Detect which cell encompasses the target text, then output its [x, y] center coordinate. 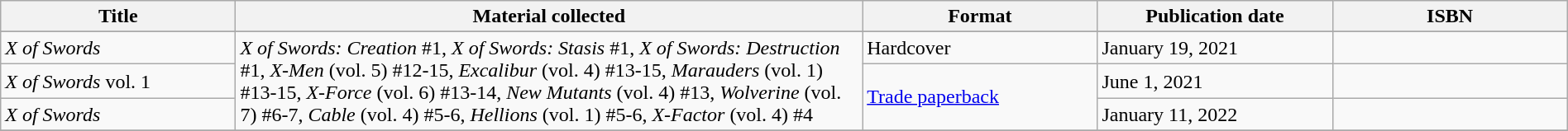
ISBN [1450, 16]
Material collected [549, 16]
Trade paperback [980, 97]
January 11, 2022 [1215, 115]
Publication date [1215, 16]
January 19, 2021 [1215, 48]
June 1, 2021 [1215, 81]
X of Swords vol. 1 [118, 81]
Hardcover [980, 48]
Format [980, 16]
Title [118, 16]
